Search for the cell housing the specified text and yield its (x, y) center coordinate. 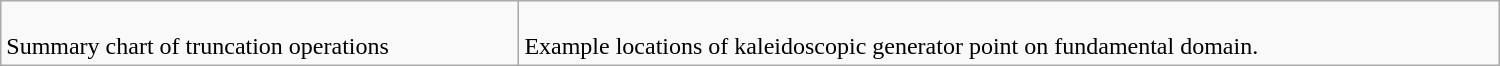
Summary chart of truncation operations (260, 34)
Example locations of kaleidoscopic generator point on fundamental domain. (1009, 34)
